Capture the cell that displays the provided text and extract its (X, Y) central coordinate. 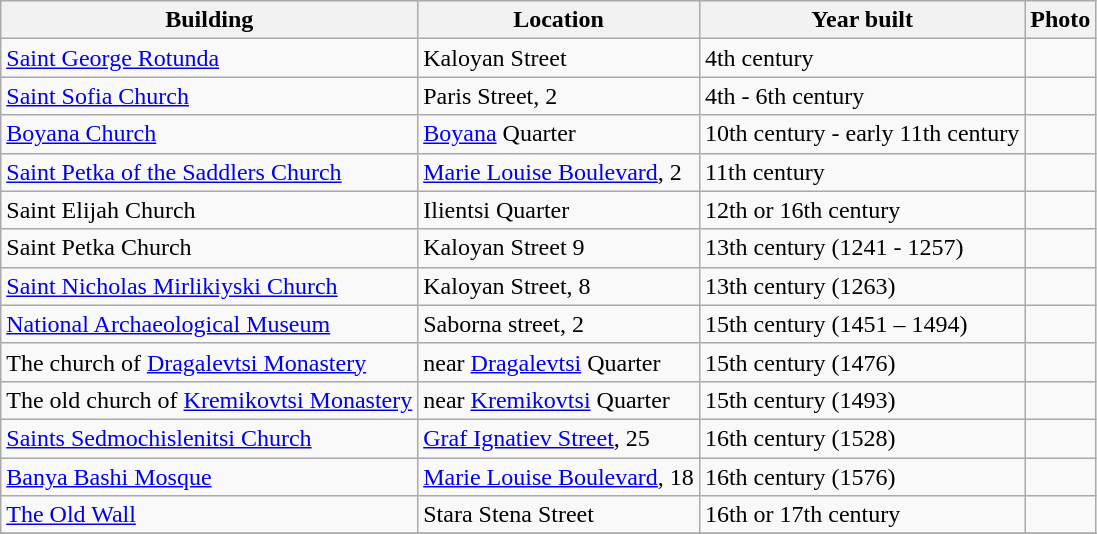
16th century (1528) (862, 438)
Kaloyan Street 9 (559, 248)
15th century (1451 – 1494) (862, 324)
11th century (862, 172)
Photo (1060, 20)
16th or 17th century (862, 515)
Boyana Quarter (559, 134)
Graf Ignatiev Street, 25 (559, 438)
13th century (1263) (862, 286)
Kaloyan Street (559, 58)
Saint Elijah Church (210, 210)
10th century - early 11th century (862, 134)
near Dragalevtsi Quarter (559, 362)
4th century (862, 58)
Boyana Church (210, 134)
Marie Louise Boulevard, 18 (559, 477)
Banya Bashi Mosque (210, 477)
Location (559, 20)
Saborna street, 2 (559, 324)
Stara Stena Street (559, 515)
4th - 6th century (862, 96)
Saints Sedmochislenitsi Church (210, 438)
15th century (1476) (862, 362)
The church of Dragalevtsi Monastery (210, 362)
Saint Sofia Church (210, 96)
Kaloyan Street, 8 (559, 286)
Saint Nicholas Mirlikiyski Church (210, 286)
near Kremikovtsi Quarter (559, 400)
Saint Petka Church (210, 248)
Ilientsi Quarter (559, 210)
Building (210, 20)
Year built (862, 20)
Saint George Rotunda (210, 58)
Marie Louise Boulevard, 2 (559, 172)
Saint Petka of the Saddlers Church (210, 172)
15th century (1493) (862, 400)
12th or 16th century (862, 210)
13th century (1241 - 1257) (862, 248)
National Archaeological Museum (210, 324)
16th century (1576) (862, 477)
The old church of Kremikovtsi Monastery (210, 400)
The Old Wall (210, 515)
Paris Street, 2 (559, 96)
